Scan for the cell matching the given text and deliver its [X, Y] coordinate at center. 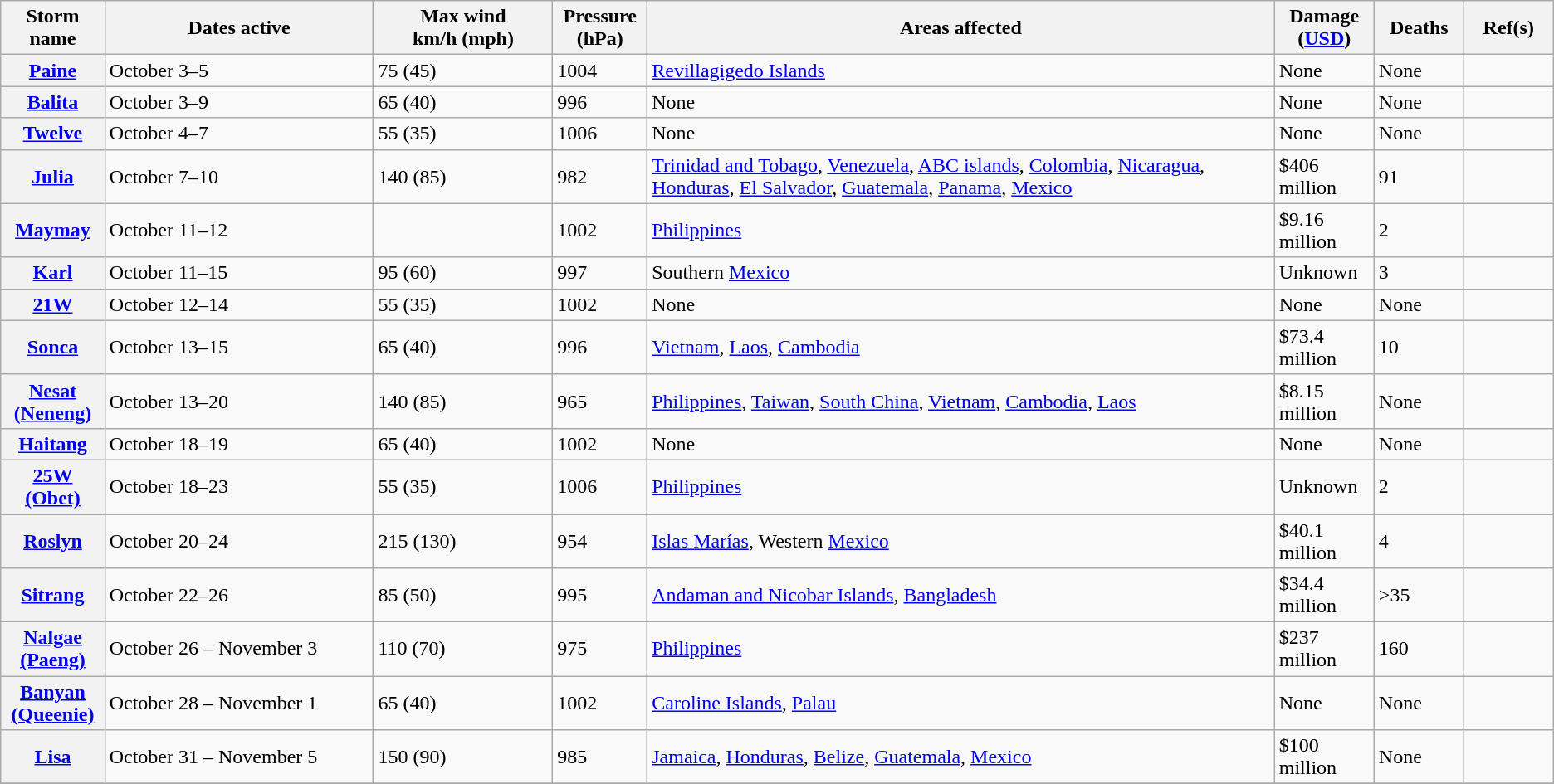
Deaths [1419, 28]
Pressure(hPa) [600, 28]
Jamaica, Honduras, Belize, Guatemala, Mexico [961, 757]
$73.4 million [1324, 347]
Twelve [53, 134]
Vietnam, Laos, Cambodia [961, 347]
October 22–26 [239, 596]
October 13–20 [239, 402]
Storm name [53, 28]
25W (Obet) [53, 486]
$40.1 million [1324, 541]
Sitrang [53, 596]
995 [600, 596]
October 13–15 [239, 347]
Maymay [53, 231]
$34.4 million [1324, 596]
Roslyn [53, 541]
215 (130) [463, 541]
3 [1419, 273]
October 3–9 [239, 102]
Karl [53, 273]
October 7–10 [239, 176]
982 [600, 176]
October 18–23 [239, 486]
Andaman and Nicobar Islands, Bangladesh [961, 596]
October 12–14 [239, 304]
Ref(s) [1508, 28]
October 4–7 [239, 134]
Damage(USD) [1324, 28]
Philippines, Taiwan, South China, Vietnam, Cambodia, Laos [961, 402]
>35 [1419, 596]
Islas Marías, Western Mexico [961, 541]
985 [600, 757]
Max windkm/h (mph) [463, 28]
Trinidad and Tobago, Venezuela, ABC islands, Colombia, Nicaragua, Honduras, El Salvador, Guatemala, Panama, Mexico [961, 176]
$8.15 million [1324, 402]
85 (50) [463, 596]
Julia [53, 176]
4 [1419, 541]
75 (45) [463, 71]
975 [600, 649]
Areas affected [961, 28]
Paine [53, 71]
$9.16 million [1324, 231]
Nesat (Neneng) [53, 402]
91 [1419, 176]
Southern Mexico [961, 273]
Dates active [239, 28]
$406 million [1324, 176]
1004 [600, 71]
October 11–12 [239, 231]
October 31 – November 5 [239, 757]
10 [1419, 347]
Sonca [53, 347]
October 28 – November 1 [239, 704]
965 [600, 402]
Balita [53, 102]
Haitang [53, 444]
$237 million [1324, 649]
Lisa [53, 757]
Banyan (Queenie) [53, 704]
95 (60) [463, 273]
997 [600, 273]
October 26 – November 3 [239, 649]
Revillagigedo Islands [961, 71]
110 (70) [463, 649]
954 [600, 541]
21W [53, 304]
$100 million [1324, 757]
October 11–15 [239, 273]
Nalgae (Paeng) [53, 649]
October 3–5 [239, 71]
October 20–24 [239, 541]
Caroline Islands, Palau [961, 704]
150 (90) [463, 757]
October 18–19 [239, 444]
160 [1419, 649]
